Detect which cell encompasses the target text, then output its (x, y) center coordinate. 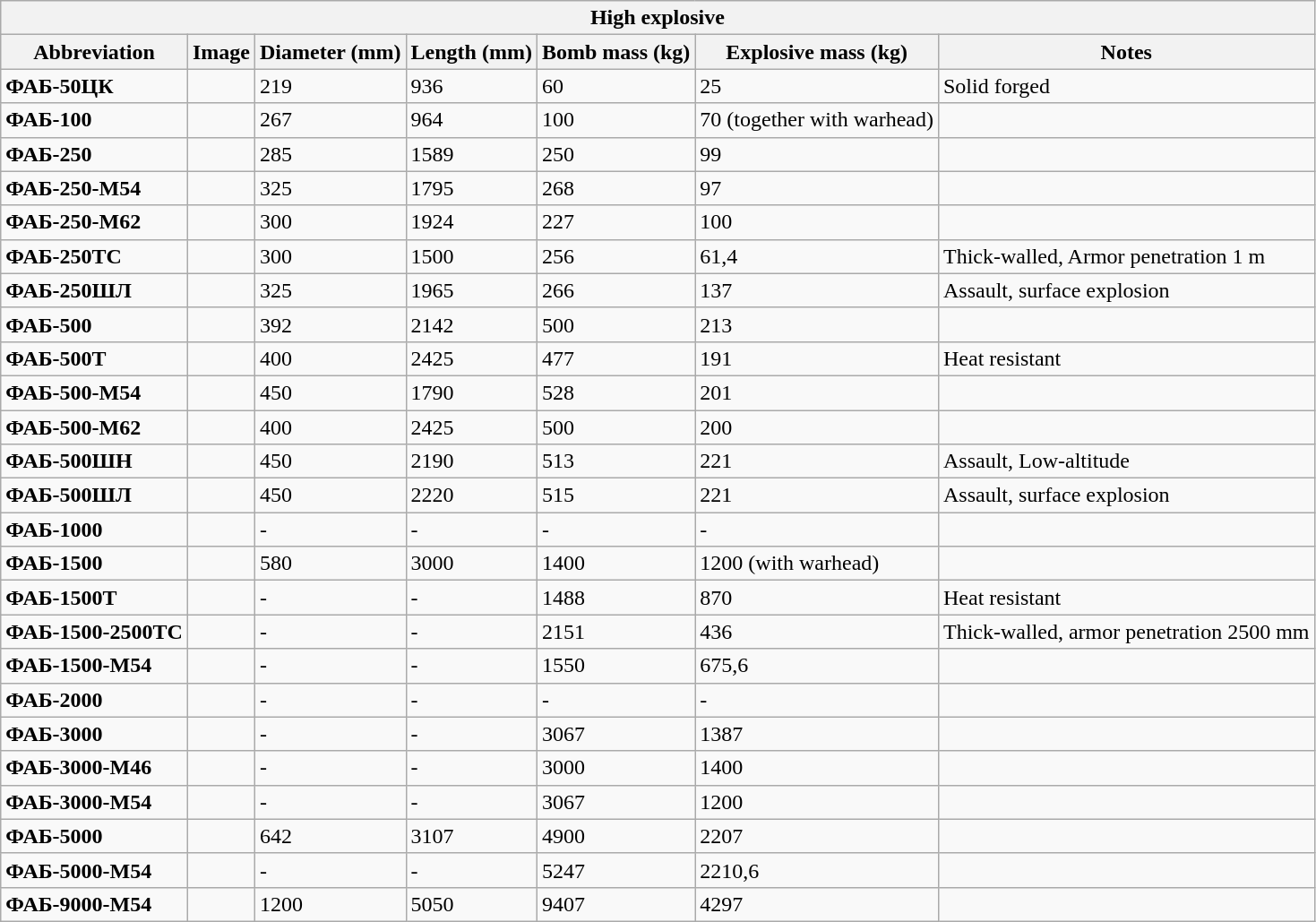
70 (together with warhead) (817, 120)
1488 (615, 598)
1387 (817, 734)
Length (mm) (471, 52)
964 (471, 120)
675,6 (817, 666)
513 (615, 461)
ФАБ-250 (95, 154)
Diameter (mm) (330, 52)
Thick-walled, Armor penetration 1 m (1126, 256)
477 (615, 358)
ФАБ-3000 (95, 734)
227 (615, 222)
213 (817, 324)
Abbreviation (95, 52)
Solid forged (1126, 86)
ФАБ-250-М54 (95, 188)
ФАБ-2000 (95, 700)
1200 (with warhead) (817, 564)
285 (330, 154)
ФАБ-500ШЛ (95, 495)
936 (471, 86)
ФАБ-1500 (95, 564)
61,4 (817, 256)
ФАБ-500-M62 (95, 427)
201 (817, 392)
137 (817, 290)
200 (817, 427)
2220 (471, 495)
ФАБ-100 (95, 120)
ФАБ-50ЦК (95, 86)
5050 (471, 904)
2142 (471, 324)
ФАБ-500-M54 (95, 392)
392 (330, 324)
219 (330, 86)
Notes (1126, 52)
436 (817, 632)
1795 (471, 188)
ФАБ-3000-М54 (95, 802)
5247 (615, 870)
268 (615, 188)
3107 (471, 836)
High explosive (658, 18)
ФАБ-500 (95, 324)
99 (817, 154)
870 (817, 598)
ФАБ-1500-2500ТС (95, 632)
ФАБ-1500-М54 (95, 666)
Explosive mass (kg) (817, 52)
2210,6 (817, 870)
Bomb mass (kg) (615, 52)
1550 (615, 666)
60 (615, 86)
ФАБ-9000-М54 (95, 904)
515 (615, 495)
ФАБ-500Т (95, 358)
Thick-walled, armor penetration 2500 mm (1126, 632)
642 (330, 836)
ФАБ-500ШН (95, 461)
4297 (817, 904)
25 (817, 86)
1965 (471, 290)
267 (330, 120)
2190 (471, 461)
97 (817, 188)
1500 (471, 256)
1924 (471, 222)
1790 (471, 392)
ФАБ-3000-М46 (95, 768)
Image (220, 52)
ФАБ-250-М62 (95, 222)
ФАБ-1000 (95, 530)
ФАБ-5000 (95, 836)
ФАБ-1500Т (95, 598)
9407 (615, 904)
1589 (471, 154)
256 (615, 256)
Assault, Low-altitude (1126, 461)
266 (615, 290)
ФАБ-250ШЛ (95, 290)
2151 (615, 632)
191 (817, 358)
528 (615, 392)
2207 (817, 836)
4900 (615, 836)
580 (330, 564)
ФАБ-5000-М54 (95, 870)
ФАБ-250ТС (95, 256)
250 (615, 154)
